Return the (x, y) coordinate for the center point of the cell that contains the specified text.  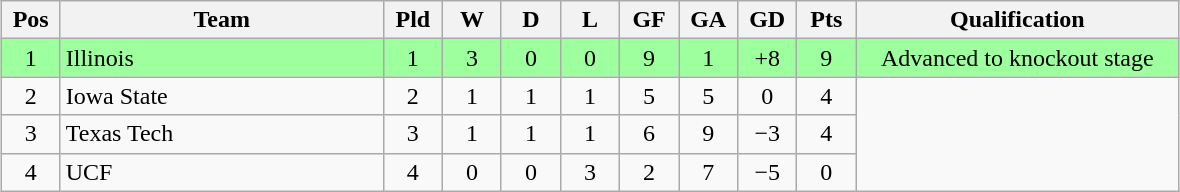
−5 (768, 172)
L (590, 20)
GF (650, 20)
UCF (222, 172)
GA (708, 20)
Team (222, 20)
Qualification (1018, 20)
6 (650, 134)
Advanced to knockout stage (1018, 58)
7 (708, 172)
Pld (412, 20)
D (530, 20)
Texas Tech (222, 134)
−3 (768, 134)
GD (768, 20)
Pts (826, 20)
W (472, 20)
Illinois (222, 58)
Pos (30, 20)
Iowa State (222, 96)
+8 (768, 58)
